Find where the given text appears and provide that cell's center as (x, y) coordinate. 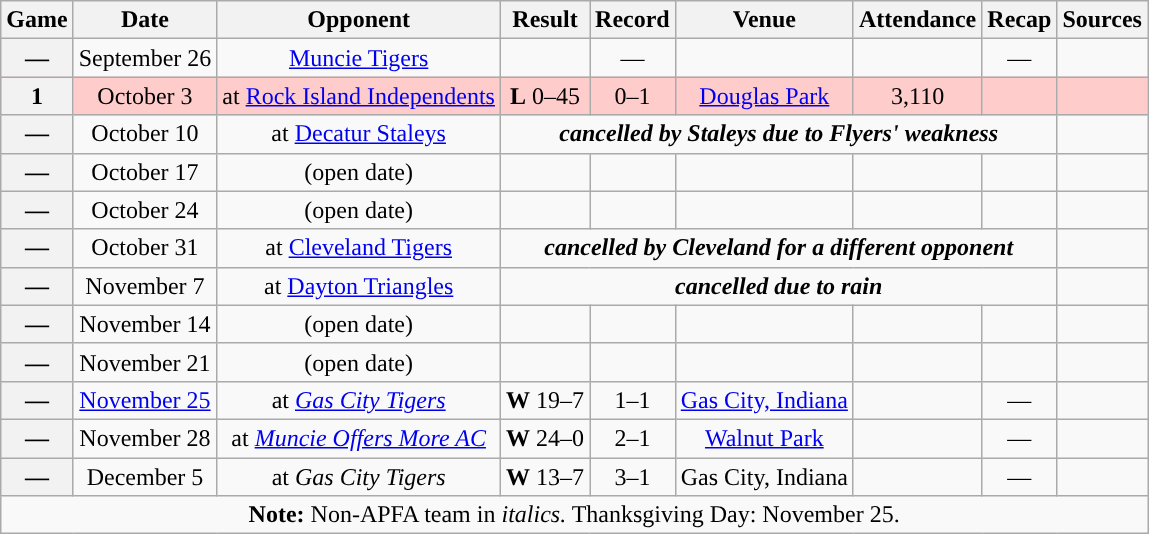
at Decatur Staleys (359, 134)
at Muncie Offers More AC (359, 438)
Opponent (359, 20)
at Cleveland Tigers (359, 248)
Attendance (917, 20)
1 (37, 96)
Sources (1102, 20)
Note: Non-APFA team in italics. Thanksgiving Day: November 25. (574, 515)
October 31 (145, 248)
Muncie Tigers (359, 58)
Recap (1020, 20)
November 14 (145, 324)
3,110 (917, 96)
Date (145, 20)
December 5 (145, 477)
November 21 (145, 362)
3–1 (633, 477)
Result (544, 20)
W 24–0 (544, 438)
at Rock Island Independents (359, 96)
2–1 (633, 438)
W 13–7 (544, 477)
W 19–7 (544, 400)
November 28 (145, 438)
cancelled by Staleys due to Flyers' weakness (778, 134)
October 17 (145, 172)
Record (633, 20)
Venue (764, 20)
October 10 (145, 134)
October 24 (145, 210)
1–1 (633, 400)
0–1 (633, 96)
October 3 (145, 96)
cancelled due to rain (778, 286)
November 25 (145, 400)
Game (37, 20)
L 0–45 (544, 96)
November 7 (145, 286)
at Dayton Triangles (359, 286)
cancelled by Cleveland for a different opponent (778, 248)
Walnut Park (764, 438)
September 26 (145, 58)
Douglas Park (764, 96)
